Return (x, y) of the center of cell containing provided text 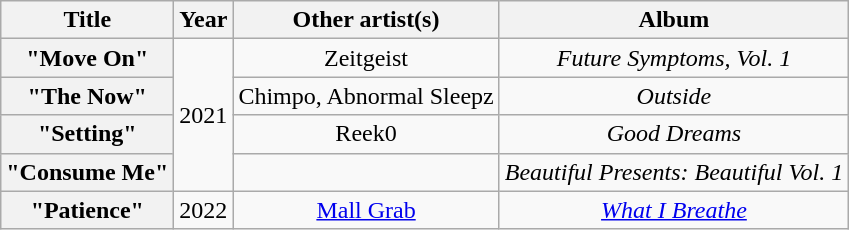
What I Breathe (674, 210)
Mall Grab (366, 210)
2021 (204, 115)
Future Symptoms, Vol. 1 (674, 58)
"Setting" (88, 134)
Good Dreams (674, 134)
"Consume Me" (88, 172)
Outside (674, 96)
Album (674, 20)
"The Now" (88, 96)
Beautiful Presents: Beautiful Vol. 1 (674, 172)
Year (204, 20)
Title (88, 20)
"Patience" (88, 210)
Reek0 (366, 134)
Chimpo, Abnormal Sleepz (366, 96)
Zeitgeist (366, 58)
Other artist(s) (366, 20)
2022 (204, 210)
"Move On" (88, 58)
